For the text-containing cell, return its midpoint in (X, Y) coordinate format. 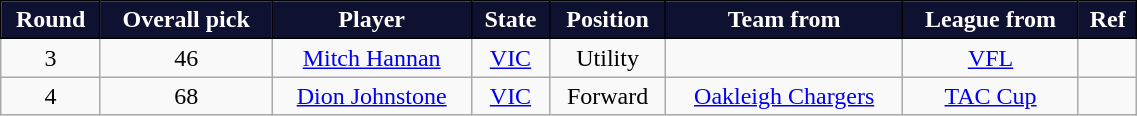
Round (51, 20)
Oakleigh Chargers (784, 96)
Forward (608, 96)
68 (186, 96)
Position (608, 20)
Overall pick (186, 20)
3 (51, 58)
4 (51, 96)
League from (991, 20)
State (510, 20)
Team from (784, 20)
VFL (991, 58)
TAC Cup (991, 96)
Ref (1107, 20)
Utility (608, 58)
46 (186, 58)
Mitch Hannan (372, 58)
Player (372, 20)
Dion Johnstone (372, 96)
